Detect which cell encompasses the target text, then output its (x, y) center coordinate. 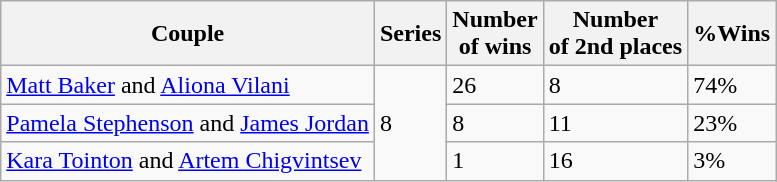
Series (410, 34)
Couple (188, 34)
3% (732, 161)
Numberof 2nd places (615, 34)
26 (495, 85)
16 (615, 161)
Kara Tointon and Artem Chigvintsev (188, 161)
74% (732, 85)
Matt Baker and Aliona Vilani (188, 85)
11 (615, 123)
23% (732, 123)
Numberof wins (495, 34)
1 (495, 161)
Pamela Stephenson and James Jordan (188, 123)
%Wins (732, 34)
